Determine the [x, y] coordinate at the center of the cell enclosing the given text.  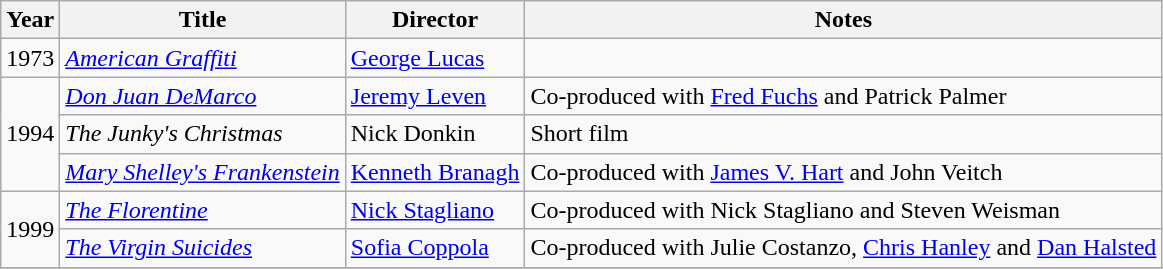
Co-produced with James V. Hart and John Veitch [844, 172]
The Virgin Suicides [202, 248]
Mary Shelley's Frankenstein [202, 172]
Jeremy Leven [435, 96]
Nick Donkin [435, 134]
Year [30, 20]
Co-produced with Fred Fuchs and Patrick Palmer [844, 96]
American Graffiti [202, 58]
Kenneth Branagh [435, 172]
1994 [30, 134]
Title [202, 20]
Don Juan DeMarco [202, 96]
The Junky's Christmas [202, 134]
1973 [30, 58]
Co-produced with Julie Costanzo, Chris Hanley and Dan Halsted [844, 248]
Short film [844, 134]
Sofia Coppola [435, 248]
Notes [844, 20]
The Florentine [202, 210]
Co-produced with Nick Stagliano and Steven Weisman [844, 210]
Nick Stagliano [435, 210]
George Lucas [435, 58]
1999 [30, 229]
Director [435, 20]
